Determine the (x, y) coordinate at the center of the cell enclosing the given text.  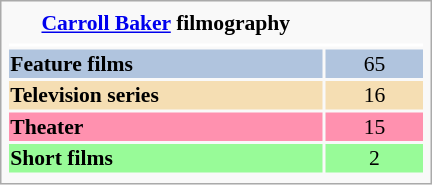
Feature films (166, 63)
65 (374, 63)
16 (374, 95)
15 (374, 126)
Short films (166, 158)
2 (374, 158)
Television series (166, 95)
Carroll Baker filmography (166, 23)
Theater (166, 126)
